Detect which cell encompasses the target text, then output its (x, y) center coordinate. 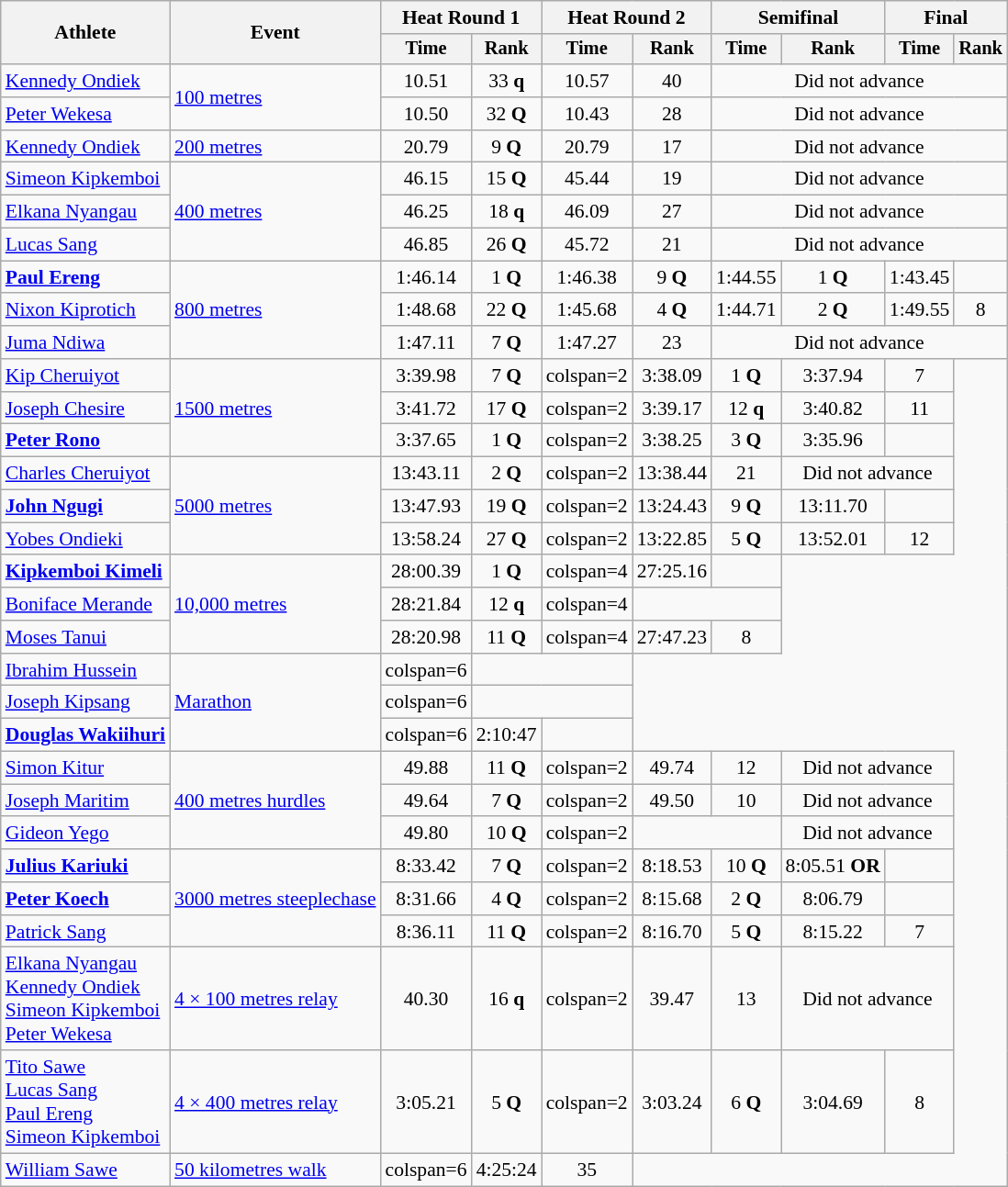
10,000 metres (275, 604)
Kip Cheruiyot (85, 375)
3:35.96 (834, 441)
8:15.68 (672, 899)
Marathon (275, 703)
4:25:24 (507, 1170)
15 Q (507, 179)
3:05.21 (426, 1102)
35 (588, 1170)
28:20.98 (426, 637)
13:52.01 (834, 539)
8:06.79 (834, 899)
1:48.68 (426, 310)
Nixon Kiprotich (85, 310)
3 Q (745, 441)
17 (672, 147)
Joseph Kipsang (85, 702)
Elkana Nyangau (85, 212)
8:33.42 (426, 866)
3:40.82 (834, 409)
19 (672, 179)
10.51 (426, 81)
Peter Koech (85, 899)
49.80 (426, 834)
13:11.70 (834, 507)
32 Q (507, 114)
46.15 (426, 179)
Douglas Wakiihuri (85, 735)
Peter Rono (85, 441)
3000 metres steeplechase (275, 898)
1:46.38 (588, 277)
Paul Ereng (85, 277)
1:47.27 (588, 342)
2:10:47 (507, 735)
William Sawe (85, 1170)
3:03.24 (672, 1102)
4 × 100 metres relay (275, 999)
3:38.25 (672, 441)
8:31.66 (426, 899)
Peter Wekesa (85, 114)
13:58.24 (426, 539)
1:44.55 (745, 277)
50 kilometres walk (275, 1170)
13:38.44 (672, 474)
28:21.84 (426, 604)
27:47.23 (672, 637)
3:39.17 (672, 409)
800 metres (275, 310)
45.44 (588, 179)
1:47.11 (426, 342)
Final (946, 17)
Boniface Merande (85, 604)
13:43.11 (426, 474)
1:44.71 (745, 310)
3:37.94 (834, 375)
Joseph Chesire (85, 409)
Heat Round 2 (626, 17)
6 Q (745, 1102)
Event (275, 33)
1:49.55 (920, 310)
Tito SaweLucas SangPaul ErengSimeon Kipkemboi (85, 1102)
8:36.11 (426, 932)
4 × 400 metres relay (275, 1102)
18 q (507, 212)
27 Q (507, 539)
46.09 (588, 212)
13 (745, 999)
46.25 (426, 212)
Athlete (85, 33)
27 (672, 212)
3:39.98 (426, 375)
49.50 (672, 801)
8:18.53 (672, 866)
49.74 (672, 768)
49.88 (426, 768)
3:41.72 (426, 409)
19 Q (507, 507)
Patrick Sang (85, 932)
10.50 (426, 114)
5000 metres (275, 507)
46.85 (426, 245)
John Ngugi (85, 507)
200 metres (275, 147)
23 (672, 342)
26 Q (507, 245)
Elkana NyangauKennedy OndiekSimeon KipkemboiPeter Wekesa (85, 999)
Julius Kariuki (85, 866)
33 q (507, 81)
Moses Tanui (85, 637)
17 Q (507, 409)
3:37.65 (426, 441)
13:47.93 (426, 507)
Heat Round 1 (461, 17)
16 q (507, 999)
13:22.85 (672, 539)
Ibrahim Hussein (85, 670)
100 metres (275, 97)
28 (672, 114)
Joseph Maritim (85, 801)
Simon Kitur (85, 768)
Charles Cheruiyot (85, 474)
45.72 (588, 245)
1500 metres (275, 408)
28:00.39 (426, 572)
49.64 (426, 801)
Lucas Sang (85, 245)
8:16.70 (672, 932)
Gideon Yego (85, 834)
10.57 (588, 81)
Juma Ndiwa (85, 342)
3:04.69 (834, 1102)
27:25.16 (672, 572)
3:38.09 (672, 375)
22 Q (507, 310)
Simeon Kipkemboi (85, 179)
1:46.14 (426, 277)
10.43 (588, 114)
8:15.22 (834, 932)
39.47 (672, 999)
40 (672, 81)
10 (745, 801)
40.30 (426, 999)
1:43.45 (920, 277)
400 metres (275, 211)
8:05.51 OR (834, 866)
13:24.43 (672, 507)
1:45.68 (588, 310)
400 metres hurdles (275, 801)
Semifinal (799, 17)
Yobes Ondieki (85, 539)
Kipkemboi Kimeli (85, 572)
11 (920, 409)
